Return [X, Y] of the center of cell containing provided text 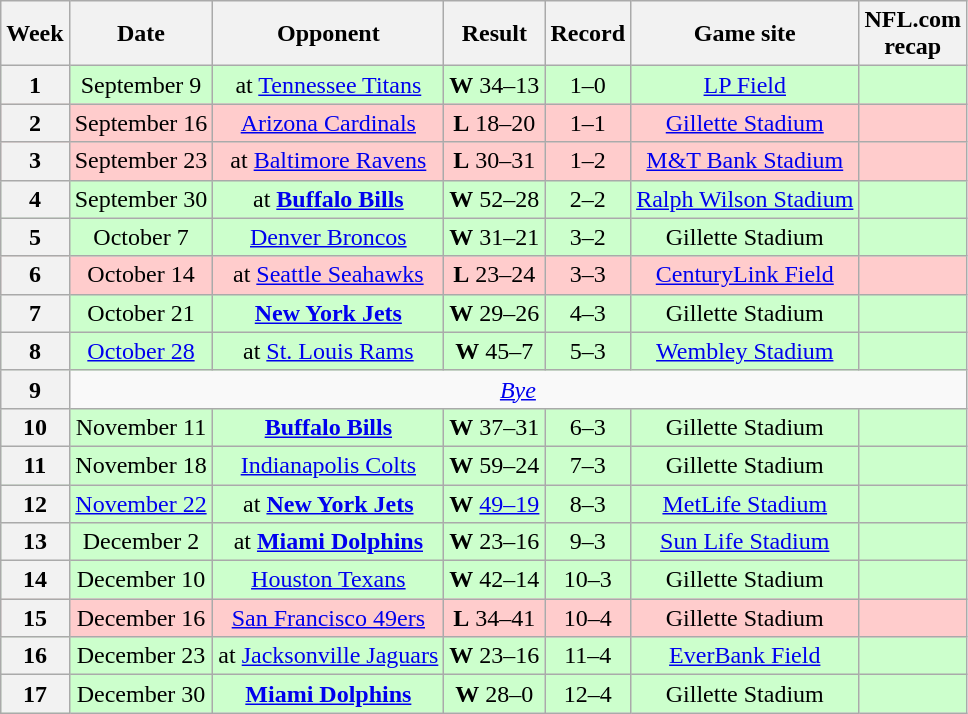
Week [35, 34]
LP Field [745, 85]
3–3 [588, 275]
December 16 [141, 618]
at St. Louis Rams [328, 351]
6 [35, 275]
San Francisco 49ers [328, 618]
W 59–24 [494, 465]
12–4 [588, 694]
Ralph Wilson Stadium [745, 199]
7 [35, 313]
MetLife Stadium [745, 503]
16 [35, 656]
November 11 [141, 427]
December 30 [141, 694]
2–2 [588, 199]
at Jacksonville Jaguars [328, 656]
12 [35, 503]
L 23–24 [494, 275]
Buffalo Bills [328, 427]
September 30 [141, 199]
14 [35, 580]
Date [141, 34]
1–2 [588, 161]
10–3 [588, 580]
Opponent [328, 34]
December 2 [141, 542]
December 23 [141, 656]
Record [588, 34]
11 [35, 465]
9–3 [588, 542]
W 37–31 [494, 427]
11–4 [588, 656]
at Miami Dolphins [328, 542]
W 29–26 [494, 313]
15 [35, 618]
EverBank Field [745, 656]
10 [35, 427]
W 49–19 [494, 503]
W 45–7 [494, 351]
December 10 [141, 580]
at New York Jets [328, 503]
October 28 [141, 351]
4–3 [588, 313]
1–0 [588, 85]
4 [35, 199]
Denver Broncos [328, 237]
NFL.comrecap [913, 34]
at Tennessee Titans [328, 85]
Arizona Cardinals [328, 123]
Result [494, 34]
November 22 [141, 503]
9 [35, 389]
September 16 [141, 123]
1–1 [588, 123]
September 23 [141, 161]
New York Jets [328, 313]
Miami Dolphins [328, 694]
5 [35, 237]
17 [35, 694]
13 [35, 542]
W 31–21 [494, 237]
7–3 [588, 465]
L 18–20 [494, 123]
L 30–31 [494, 161]
Bye [518, 389]
3 [35, 161]
2 [35, 123]
W 42–14 [494, 580]
W 34–13 [494, 85]
at Seattle Seahawks [328, 275]
8–3 [588, 503]
at Baltimore Ravens [328, 161]
October 14 [141, 275]
W 52–28 [494, 199]
at Buffalo Bills [328, 199]
5–3 [588, 351]
September 9 [141, 85]
November 18 [141, 465]
October 7 [141, 237]
Wembley Stadium [745, 351]
8 [35, 351]
Game site [745, 34]
10–4 [588, 618]
M&T Bank Stadium [745, 161]
1 [35, 85]
L 34–41 [494, 618]
6–3 [588, 427]
Houston Texans [328, 580]
CenturyLink Field [745, 275]
October 21 [141, 313]
Indianapolis Colts [328, 465]
Sun Life Stadium [745, 542]
W 28–0 [494, 694]
3–2 [588, 237]
